Identify which cell holds the provided text, then report its (X, Y) central coordinate. 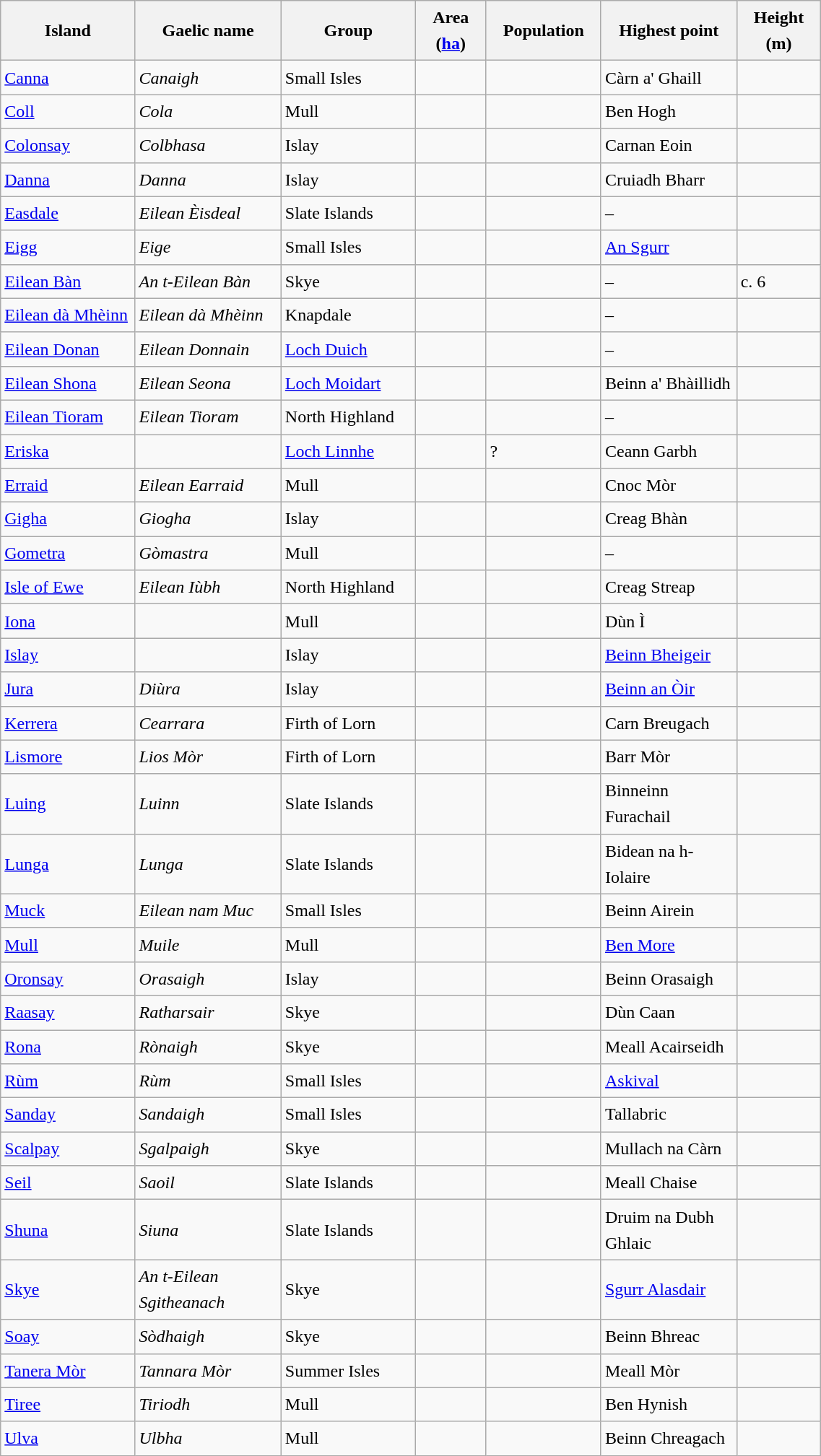
Muck (68, 911)
Beinn Airein (669, 911)
c. 6 (778, 282)
Kerrera (68, 723)
Eilean Seona (208, 383)
Bidean na h-Iolaire (669, 863)
Siuna (208, 1230)
Shuna (68, 1230)
Creag Streap (669, 588)
Sòdhaigh (208, 1337)
Giogha (208, 520)
Sanday (68, 1115)
Barr Mòr (669, 757)
Binneinn Furachail (669, 804)
Colbhasa (208, 146)
Population (543, 30)
An t-Eilean Sgitheanach (208, 1289)
Coll (68, 111)
Rona (68, 1047)
Cnoc Mòr (669, 485)
Eilean Donan (68, 349)
Carnan Eoin (669, 146)
Cruiadh Bharr (669, 179)
Ben Hynish (669, 1405)
Ulbha (208, 1438)
Eilean Earraid (208, 485)
Dùn Ì (669, 621)
Eilean Shona (68, 383)
Iona (68, 621)
Orasaigh (208, 979)
Highest point (669, 30)
Lismore (68, 757)
Scalpay (68, 1149)
Muile (208, 944)
Druim na Dubh Ghlaic (669, 1230)
Beinn Orasaigh (669, 979)
Eilean Iùbh (208, 588)
Seil (68, 1182)
Mullach na Càrn (669, 1149)
Ulva (68, 1438)
Knapdale (348, 315)
Colonsay (68, 146)
Eigg (68, 247)
Eige (208, 247)
Canaigh (208, 78)
Loch Moidart (348, 383)
Island (68, 30)
Group (348, 30)
Lios Mòr (208, 757)
Tanera Mòr (68, 1370)
Sgalpaigh (208, 1149)
Luing (68, 804)
Cola (208, 111)
Isle of Ewe (68, 588)
Oronsay (68, 979)
Soay (68, 1337)
An Sgurr (669, 247)
Loch Duich (348, 349)
? (543, 452)
Height (m) (778, 30)
Beinn Chreagach (669, 1438)
Carn Breugach (669, 723)
Canna (68, 78)
Sgurr Alasdair (669, 1289)
Eriska (68, 452)
Beinn Bhreac (669, 1337)
An t-Eilean Bàn (208, 282)
Eilean nam Muc (208, 911)
Ben More (669, 944)
Eilean Donnain (208, 349)
Area (ha) (451, 30)
Tiree (68, 1405)
Càrn a' Ghaill (669, 78)
Meall Acairseidh (669, 1047)
Gòmastra (208, 553)
Beinn a' Bhàillidh (669, 383)
Tallabric (669, 1115)
Gaelic name (208, 30)
Rònaigh (208, 1047)
Askival (669, 1081)
Easdale (68, 214)
Meall Chaise (669, 1182)
Beinn an Òir (669, 689)
Dùn Caan (669, 1012)
Loch Linnhe (348, 452)
Raasay (68, 1012)
Saoil (208, 1182)
Gometra (68, 553)
Summer Isles (348, 1370)
Beinn Bheigeir (669, 655)
Erraid (68, 485)
Ceann Garbh (669, 452)
Diùra (208, 689)
Jura (68, 689)
Meall Mòr (669, 1370)
Gigha (68, 520)
Ratharsair (208, 1012)
Cearrara (208, 723)
Luinn (208, 804)
Sandaigh (208, 1115)
Ben Hogh (669, 111)
Eilean Bàn (68, 282)
Creag Bhàn (669, 520)
Tiriodh (208, 1405)
Eilean Èisdeal (208, 214)
Tannara Mòr (208, 1370)
